From the cell containing the given text, extract its center point as [X, Y] coordinate. 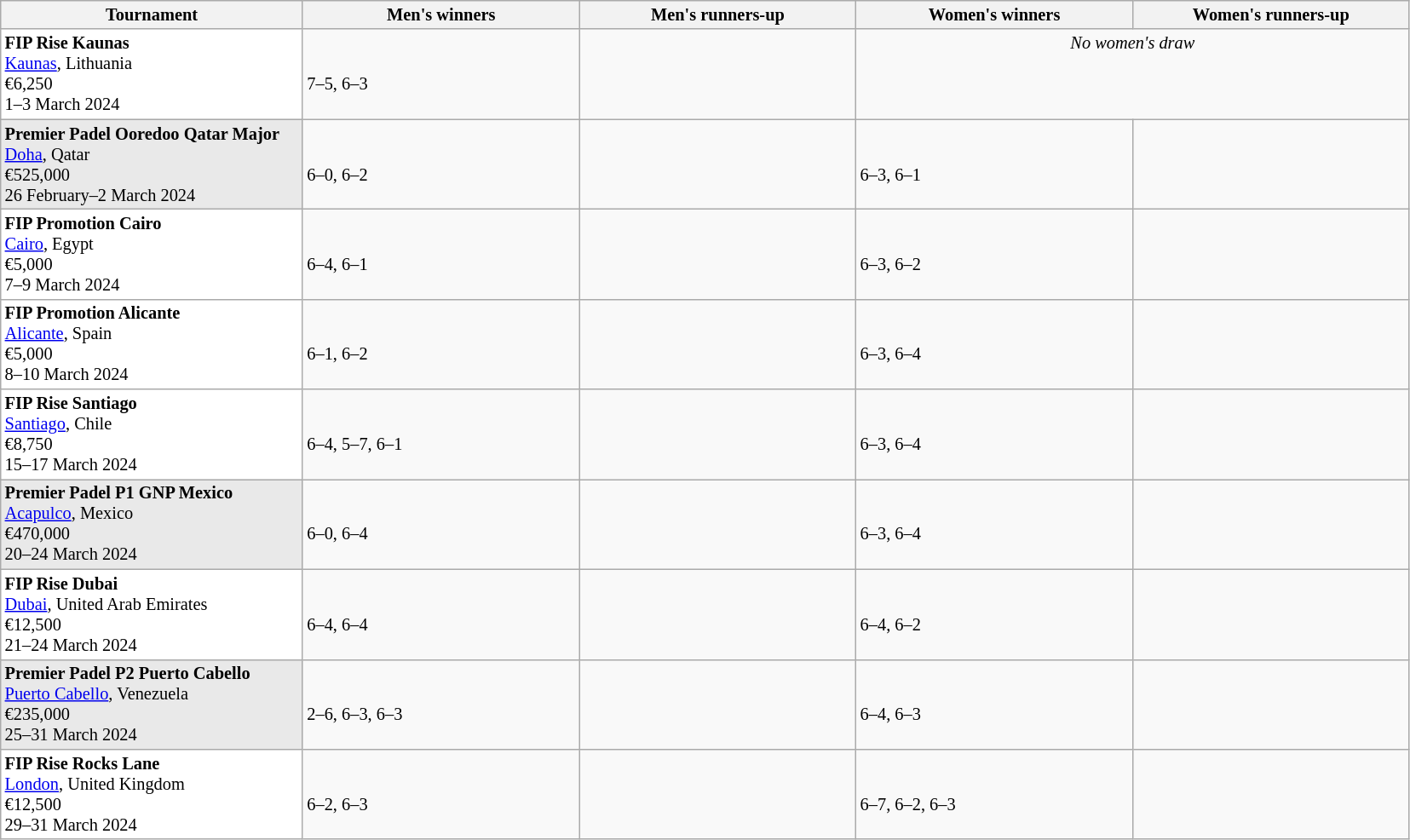
Women's runners-up [1271, 14]
Women's winners [995, 14]
No women's draw [1133, 74]
FIP Rise Rocks LaneLondon, United Kingdom€12,50029–31 March 2024 [152, 794]
6–4, 6–2 [995, 614]
7–5, 6–3 [441, 74]
FIP Rise DubaiDubai, United Arab Emirates€12,50021–24 March 2024 [152, 614]
6–4, 6–4 [441, 614]
Premier Padel P2 Puerto CabelloPuerto Cabello, Venezuela€235,00025–31 March 2024 [152, 705]
Premier Padel Ooredoo Qatar MajorDoha, Qatar€525,00026 February–2 March 2024 [152, 164]
2–6, 6–3, 6–3 [441, 705]
6–4, 5–7, 6–1 [441, 434]
6–0, 6–4 [441, 524]
6–4, 6–3 [995, 705]
6–4, 6–1 [441, 254]
6–7, 6–2, 6–3 [995, 794]
Tournament [152, 14]
6–3, 6–2 [995, 254]
6–0, 6–2 [441, 164]
FIP Rise KaunasKaunas, Lithuania€6,2501–3 March 2024 [152, 74]
6–1, 6–2 [441, 344]
Men's winners [441, 14]
Premier Padel P1 GNP MexicoAcapulco, Mexico€470,00020–24 March 2024 [152, 524]
FIP Rise SantiagoSantiago, Chile€8,75015–17 March 2024 [152, 434]
FIP Promotion CairoCairo, Egypt€5,0007–9 March 2024 [152, 254]
Men's runners-up [717, 14]
6–2, 6–3 [441, 794]
FIP Promotion AlicanteAlicante, Spain€5,0008–10 March 2024 [152, 344]
6–3, 6–1 [995, 164]
